Capture the cell that displays the provided text and extract its [X, Y] central coordinate. 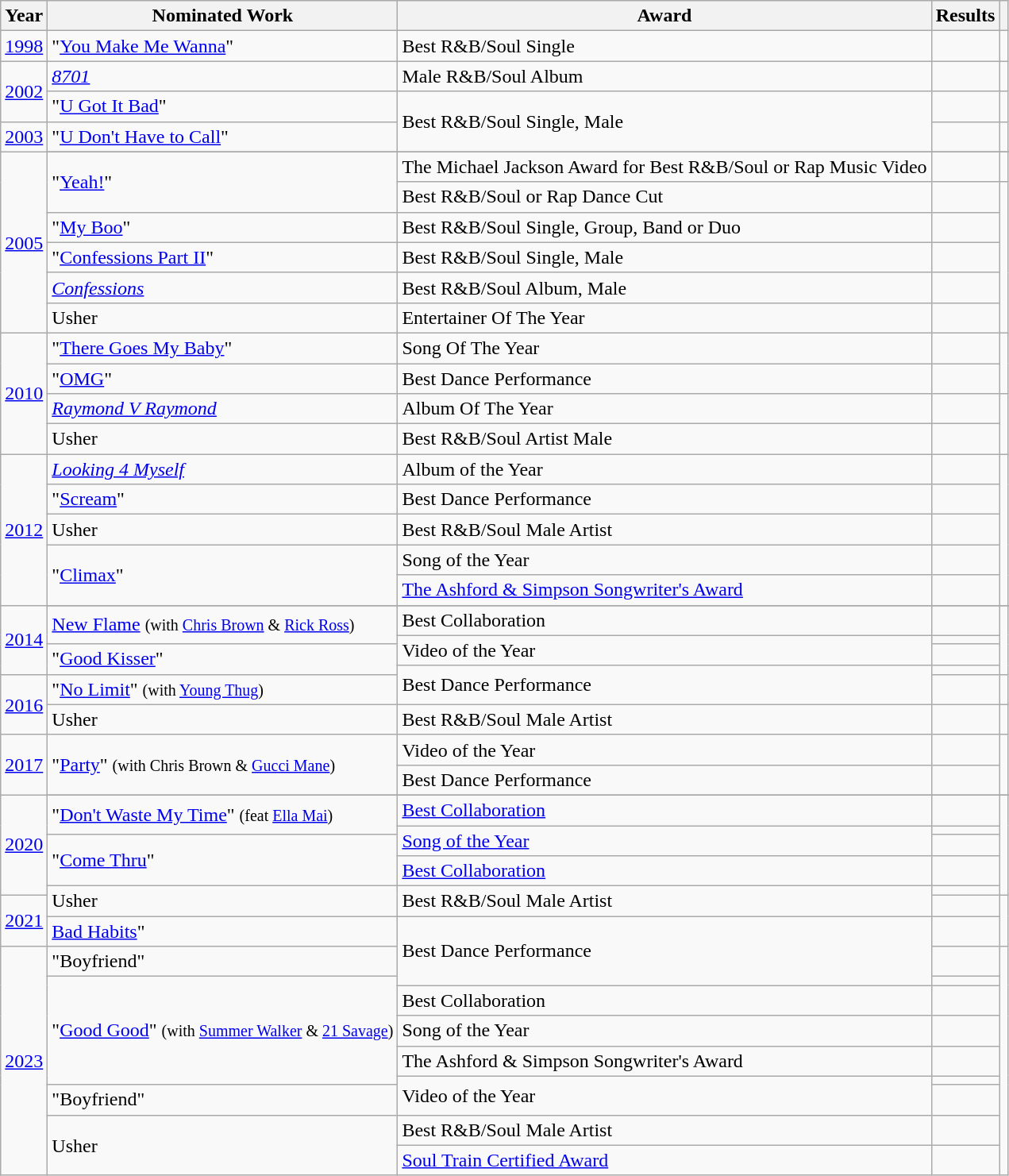
Looking 4 Myself [222, 469]
2014 [24, 640]
Best R&B/Soul Artist Male [664, 439]
Song Of The Year [664, 348]
Male R&B/Soul Album [664, 76]
2012 [24, 530]
"Good Kisser" [222, 659]
2002 [24, 91]
"Don't Waste My Time" (feat Ella Mai) [222, 815]
Best R&B/Soul Album, Male [664, 287]
2005 [24, 242]
"My Boo" [222, 227]
2020 [24, 845]
2003 [24, 137]
Album Of The Year [664, 409]
Nominated Work [222, 16]
2021 [24, 921]
Bad Habits" [222, 931]
"OMG" [222, 379]
Confessions [222, 287]
"Yeah!" [222, 182]
"Scream" [222, 499]
Best R&B/Soul Single [664, 46]
2010 [24, 393]
2017 [24, 765]
Best R&B/Soul or Rap Dance Cut [664, 197]
Award [664, 16]
"Good Good" (with Summer Walker & 21 Savage) [222, 1031]
"Climax" [222, 575]
New Flame (with Chris Brown & Rick Ross) [222, 624]
2023 [24, 1061]
"Come Thru" [222, 861]
The Michael Jackson Award for Best R&B/Soul or Rap Music Video [664, 167]
8701 [222, 76]
Entertainer Of The Year [664, 318]
"Confessions Part II" [222, 257]
2016 [24, 704]
Best R&B/Soul Single, Group, Band or Duo [664, 227]
Year [24, 16]
"No Limit" (with Young Thug) [222, 689]
"You Make Me Wanna" [222, 46]
Raymond V Raymond [222, 409]
"Party" (with Chris Brown & Gucci Mane) [222, 765]
"U Don't Have to Call" [222, 137]
1998 [24, 46]
Album of the Year [664, 469]
"U Got It Bad" [222, 106]
"There Goes My Baby" [222, 348]
Soul Train Certified Award [664, 1160]
Results [965, 16]
